Output the (X, Y) coordinate of the center of the cell containing the given text.  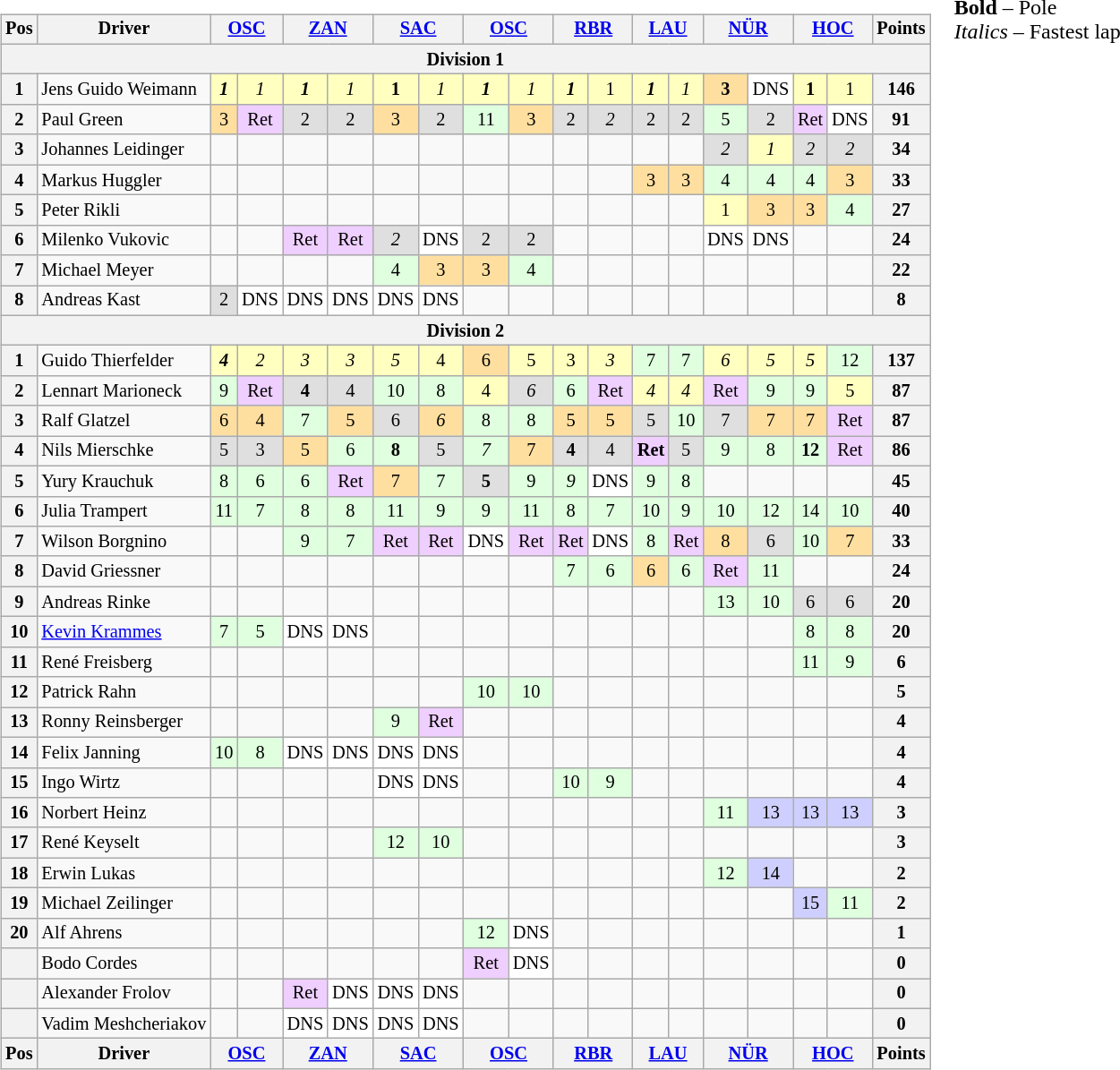
Alexander Frolov (124, 994)
45 (902, 481)
Patrick Rahn (124, 692)
86 (902, 451)
Erwin Lukas (124, 873)
Ralf Glatzel (124, 421)
Felix Janning (124, 752)
Ronny Reinsberger (124, 723)
18 (19, 873)
Andreas Kast (124, 301)
Ingo Wirtz (124, 783)
Peter Rikli (124, 210)
René Keyselt (124, 843)
Division 2 (466, 330)
40 (902, 511)
19 (19, 903)
Lennart Marioneck (124, 391)
Johannes Leidinger (124, 150)
27 (902, 210)
Guido Thierfelder (124, 361)
22 (902, 270)
137 (902, 361)
Julia Trampert (124, 511)
91 (902, 120)
16 (19, 813)
David Griessner (124, 571)
34 (902, 150)
Wilson Borgnino (124, 542)
Kevin Krammes (124, 632)
Division 1 (466, 59)
Bodo Cordes (124, 963)
René Freisberg (124, 662)
Jens Guido Weimann (124, 90)
Markus Huggler (124, 180)
Nils Mierschke (124, 451)
146 (902, 90)
Norbert Heinz (124, 813)
Michael Meyer (124, 270)
Andreas Rinke (124, 602)
Michael Zeilinger (124, 903)
Alf Ahrens (124, 933)
17 (19, 843)
Milenko Vukovic (124, 240)
Vadim Meshcheriakov (124, 1023)
Yury Krauchuk (124, 481)
Paul Green (124, 120)
